Locate the cell with the specified text and output its [X, Y] center coordinate. 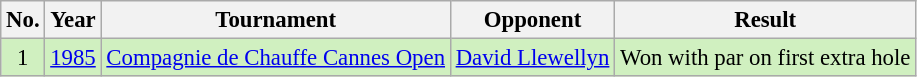
1985 [73, 58]
Compagnie de Chauffe Cannes Open [276, 58]
Result [766, 20]
David Llewellyn [532, 58]
Opponent [532, 20]
No. [23, 20]
Year [73, 20]
Tournament [276, 20]
1 [23, 58]
Won with par on first extra hole [766, 58]
